For the text-containing cell, return its midpoint in (X, Y) coordinate format. 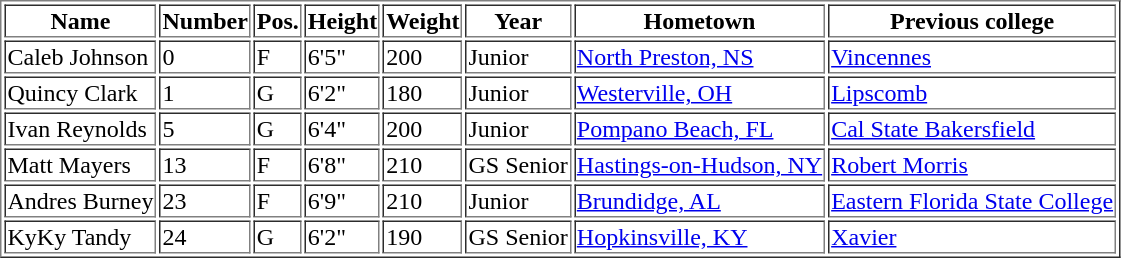
0 (204, 56)
Brundidge, AL (700, 200)
Name (80, 20)
Matt Mayers (80, 164)
1 (204, 92)
Eastern Florida State College (972, 200)
Year (518, 20)
23 (204, 200)
Cal State Bakersfield (972, 128)
Robert Morris (972, 164)
6'8" (342, 164)
Westerville, OH (700, 92)
Weight (422, 20)
Ivan Reynolds (80, 128)
Quincy Clark (80, 92)
Vincennes (972, 56)
6'4" (342, 128)
6'5" (342, 56)
Hometown (700, 20)
Caleb Johnson (80, 56)
Xavier (972, 236)
North Preston, NS (700, 56)
Number (204, 20)
Pos. (278, 20)
13 (204, 164)
190 (422, 236)
24 (204, 236)
Height (342, 20)
6'9" (342, 200)
180 (422, 92)
Hopkinsville, KY (700, 236)
KyKy Tandy (80, 236)
Previous college (972, 20)
5 (204, 128)
Andres Burney (80, 200)
Lipscomb (972, 92)
Pompano Beach, FL (700, 128)
Hastings-on-Hudson, NY (700, 164)
